Capture the cell that displays the provided text and extract its (X, Y) central coordinate. 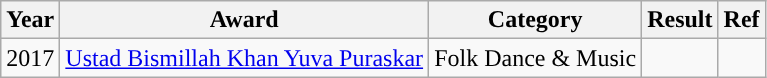
Ustad Bismillah Khan Yuva Puraskar (244, 58)
Ref (742, 20)
Folk Dance & Music (536, 58)
2017 (30, 58)
Result (680, 20)
Year (30, 20)
Award (244, 20)
Category (536, 20)
